Extract the (X, Y) coordinate from the center of the cell holding the provided text.  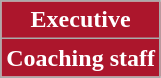
Executive (81, 20)
Coaching staff (81, 58)
